Extract the (x, y) coordinate from the center of the cell holding the provided text.  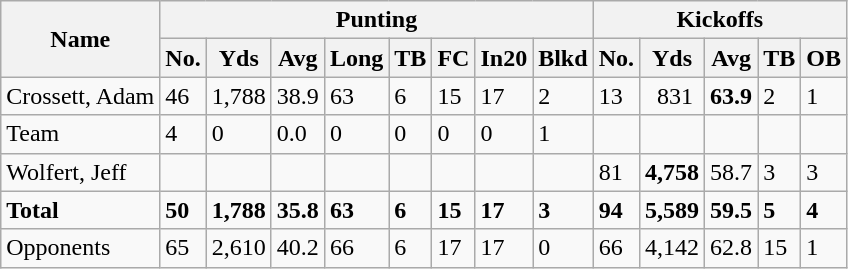
59.5 (732, 210)
81 (616, 172)
4,142 (672, 248)
Crossett, Adam (80, 96)
65 (183, 248)
13 (616, 96)
2,610 (238, 248)
Kickoffs (720, 20)
Long (356, 58)
OB (824, 58)
Total (80, 210)
Punting (376, 20)
46 (183, 96)
4,758 (672, 172)
40.2 (298, 248)
5 (780, 210)
50 (183, 210)
Team (80, 134)
62.8 (732, 248)
In20 (504, 58)
63.9 (732, 96)
58.7 (732, 172)
Opponents (80, 248)
0.0 (298, 134)
5,589 (672, 210)
94 (616, 210)
35.8 (298, 210)
831 (672, 96)
Blkd (563, 58)
FC (454, 58)
38.9 (298, 96)
Name (80, 39)
Wolfert, Jeff (80, 172)
